Capture the cell that displays the provided text and extract its (X, Y) central coordinate. 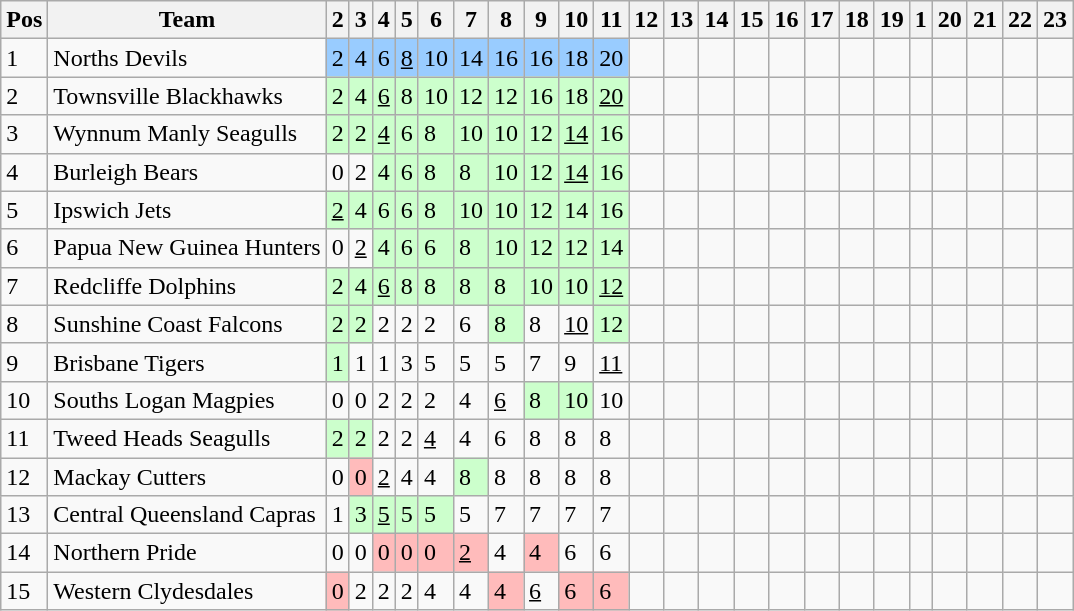
19 (892, 20)
Central Queensland Capras (187, 515)
Ipswich Jets (187, 210)
21 (984, 20)
Western Clydesdales (187, 591)
Townsville Blackhawks (187, 96)
Pos (24, 20)
22 (1020, 20)
Redcliffe Dolphins (187, 286)
Sunshine Coast Falcons (187, 324)
17 (822, 20)
Team (187, 20)
Brisbane Tigers (187, 362)
Souths Logan Magpies (187, 400)
Norths Devils (187, 58)
Mackay Cutters (187, 477)
23 (1056, 20)
Papua New Guinea Hunters (187, 248)
Tweed Heads Seagulls (187, 438)
Northern Pride (187, 553)
Wynnum Manly Seagulls (187, 134)
Burleigh Bears (187, 172)
